Capture the cell that displays the provided text and extract its [X, Y] central coordinate. 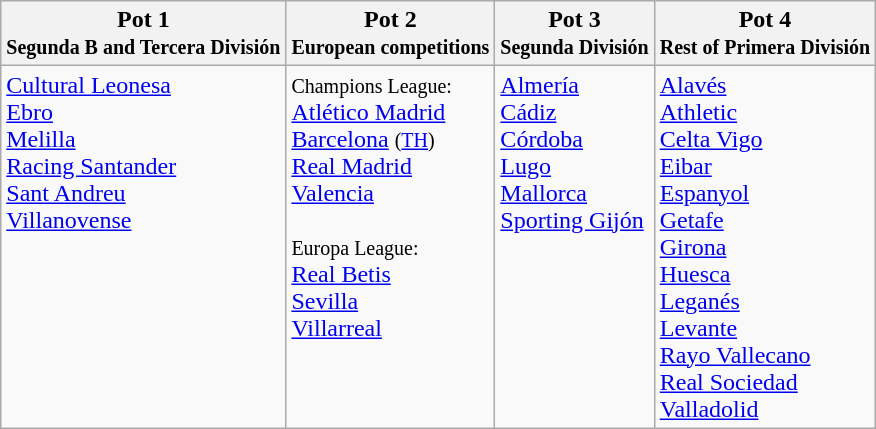
Cultural LeonesaEbroMelillaRacing SantanderSant AndreuVillanovense [144, 247]
Pot 2European competitions [390, 34]
AlavésAthleticCelta VigoEibarEspanyolGetafeGironaHuescaLeganésLevanteRayo VallecanoReal SociedadValladolid [765, 247]
Champions League:Atlético MadridBarcelona (TH)Real Madrid ValenciaEuropa League:Real BetisSevillaVillarreal [390, 247]
AlmeríaCádizCórdobaLugoMallorcaSporting Gijón [574, 247]
Pot 1Segunda B and Tercera División [144, 34]
Pot 4Rest of Primera División [765, 34]
Pot 3Segunda División [574, 34]
